Search for the cell housing the specified text and yield its (x, y) center coordinate. 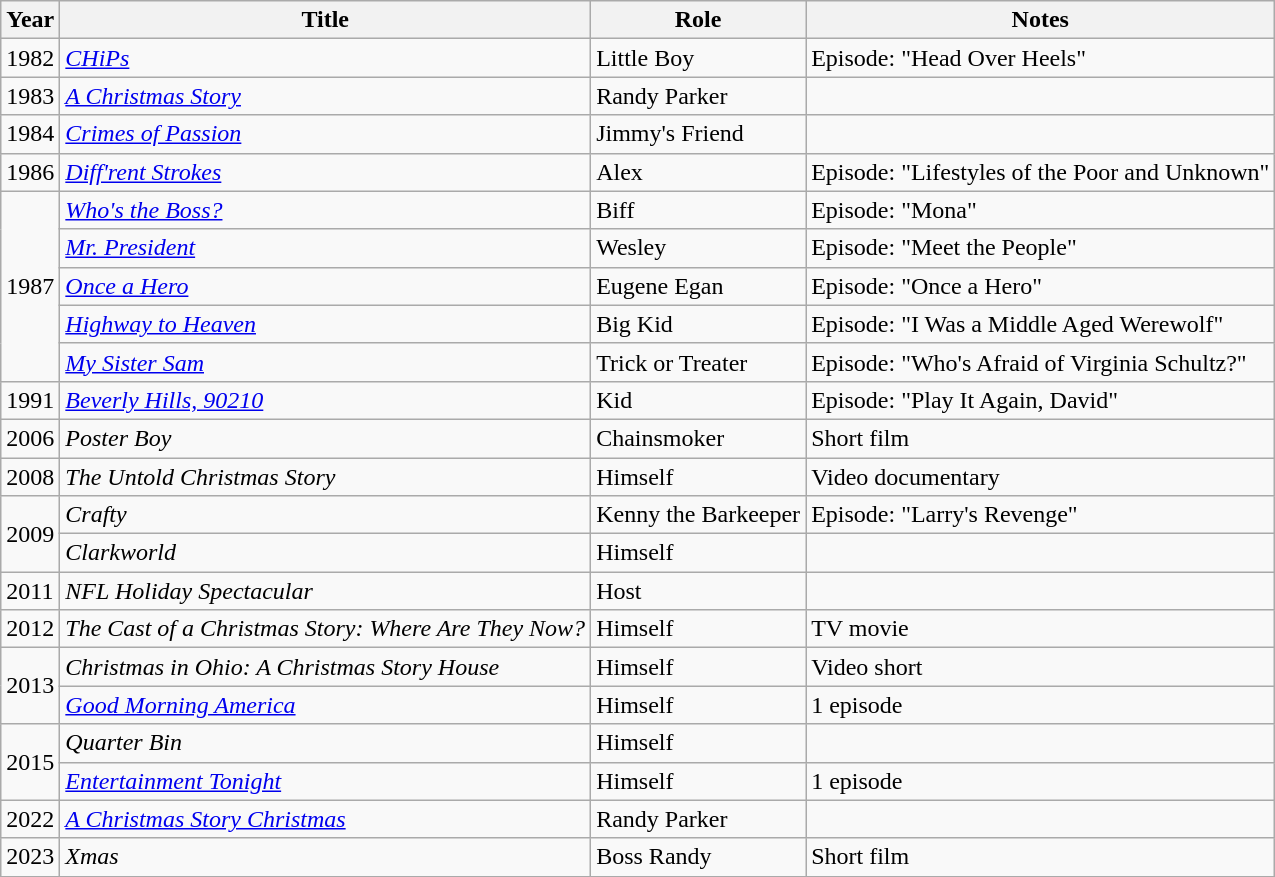
Poster Boy (326, 438)
Eugene Egan (698, 286)
Highway to Heaven (326, 324)
Video short (1040, 667)
1983 (30, 96)
CHiPs (326, 58)
Good Morning America (326, 705)
2015 (30, 762)
Jimmy's Friend (698, 134)
Kid (698, 400)
Clarkworld (326, 553)
A Christmas Story Christmas (326, 819)
Episode: "I Was a Middle Aged Werewolf" (1040, 324)
Big Kid (698, 324)
Alex (698, 172)
Mr. President (326, 248)
Crafty (326, 515)
Episode: "Lifestyles of the Poor and Unknown" (1040, 172)
The Untold Christmas Story (326, 477)
Episode: "Who's Afraid of Virginia Schultz?" (1040, 362)
Year (30, 20)
Diff'rent Strokes (326, 172)
Once a Hero (326, 286)
Episode: "Meet the People" (1040, 248)
Host (698, 591)
Crimes of Passion (326, 134)
Video documentary (1040, 477)
1986 (30, 172)
1991 (30, 400)
Trick or Treater (698, 362)
Biff (698, 210)
Chainsmoker (698, 438)
TV movie (1040, 629)
2012 (30, 629)
Episode: "Play It Again, David" (1040, 400)
Title (326, 20)
2022 (30, 819)
The Cast of a Christmas Story: Where Are They Now? (326, 629)
1987 (30, 286)
1984 (30, 134)
Episode: "Larry's Revenge" (1040, 515)
2006 (30, 438)
1982 (30, 58)
Episode: "Head Over Heels" (1040, 58)
A Christmas Story (326, 96)
2011 (30, 591)
NFL Holiday Spectacular (326, 591)
Xmas (326, 857)
Notes (1040, 20)
Little Boy (698, 58)
2023 (30, 857)
Boss Randy (698, 857)
Who's the Boss? (326, 210)
Role (698, 20)
Quarter Bin (326, 743)
2008 (30, 477)
Entertainment Tonight (326, 781)
Kenny the Barkeeper (698, 515)
Christmas in Ohio: A Christmas Story House (326, 667)
Beverly Hills, 90210 (326, 400)
Episode: "Once a Hero" (1040, 286)
Wesley (698, 248)
Episode: "Mona" (1040, 210)
My Sister Sam (326, 362)
2013 (30, 686)
2009 (30, 534)
